Return the [X, Y] coordinate for the center point of the cell that contains the specified text.  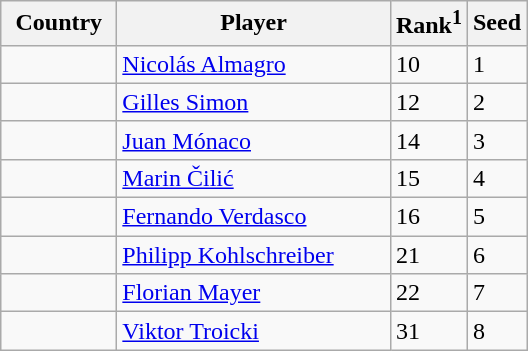
Florian Mayer [254, 293]
12 [428, 102]
22 [428, 293]
Player [254, 24]
Rank1 [428, 24]
Viktor Troicki [254, 331]
21 [428, 255]
Philipp Kohlschreiber [254, 255]
5 [496, 217]
10 [428, 64]
1 [496, 64]
Nicolás Almagro [254, 64]
3 [496, 140]
14 [428, 140]
Marin Čilić [254, 178]
8 [496, 331]
Juan Mónaco [254, 140]
7 [496, 293]
Country [59, 24]
16 [428, 217]
2 [496, 102]
Fernando Verdasco [254, 217]
15 [428, 178]
31 [428, 331]
4 [496, 178]
6 [496, 255]
Gilles Simon [254, 102]
Seed [496, 24]
